For the text-containing cell, return its midpoint in (X, Y) coordinate format. 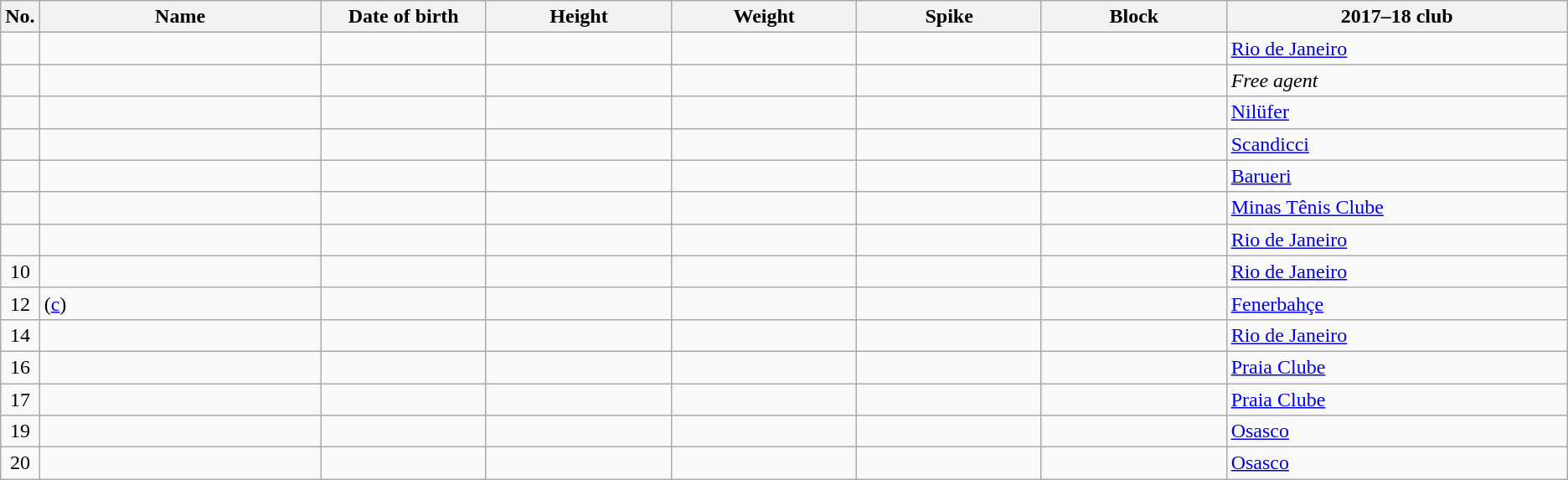
Name (180, 17)
Weight (764, 17)
Fenerbahçe (1397, 303)
17 (20, 400)
Date of birth (404, 17)
19 (20, 431)
No. (20, 17)
14 (20, 335)
(c) (180, 303)
Scandicci (1397, 144)
2017–18 club (1397, 17)
16 (20, 367)
20 (20, 463)
Free agent (1397, 80)
Height (578, 17)
Block (1134, 17)
Nilüfer (1397, 112)
12 (20, 303)
Spike (950, 17)
10 (20, 271)
Barueri (1397, 176)
Minas Tênis Clube (1397, 208)
